Output the [x, y] coordinate of the center of the cell containing the given text.  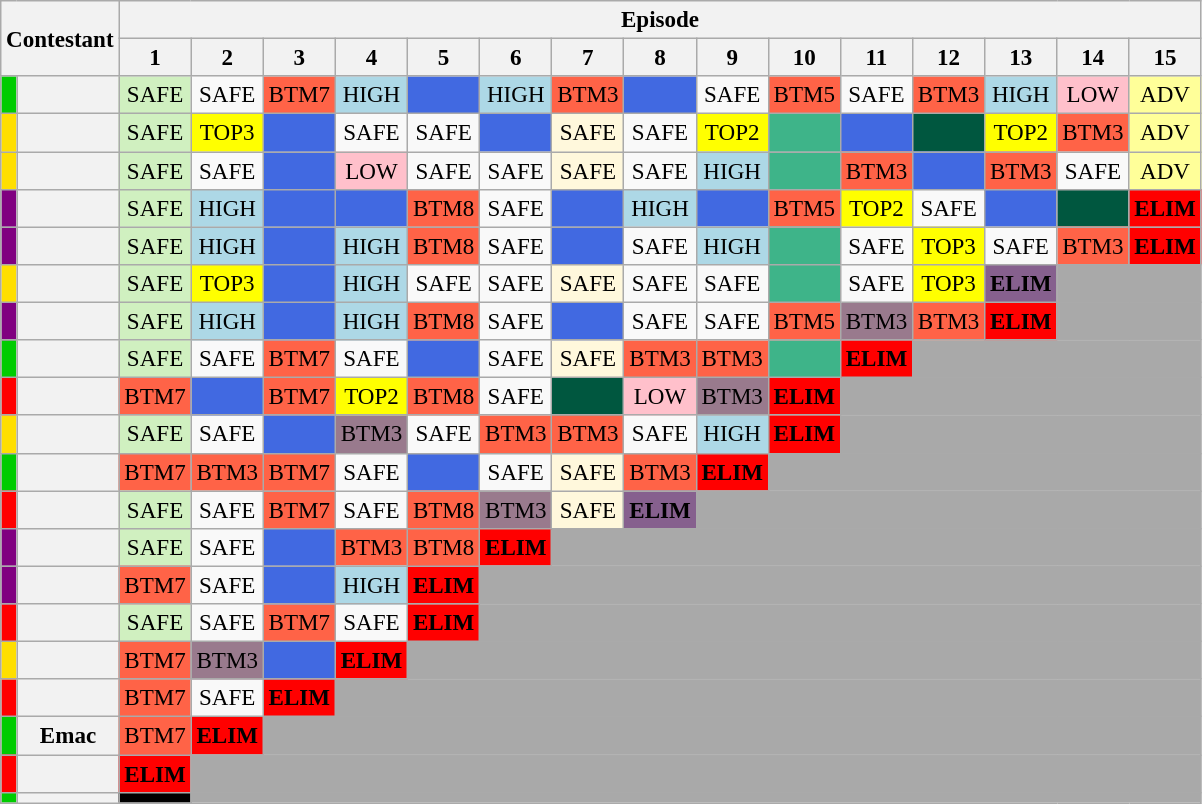
Episode [660, 20]
Contestant [60, 38]
9 [732, 58]
13 [1021, 58]
12 [949, 58]
11 [876, 58]
7 [588, 58]
10 [804, 58]
1 [155, 58]
4 [371, 58]
14 [1093, 58]
6 [516, 58]
3 [299, 58]
8 [660, 58]
Emac [68, 736]
2 [227, 58]
15 [1165, 58]
5 [444, 58]
